For the text-containing cell, return its midpoint in [x, y] coordinate format. 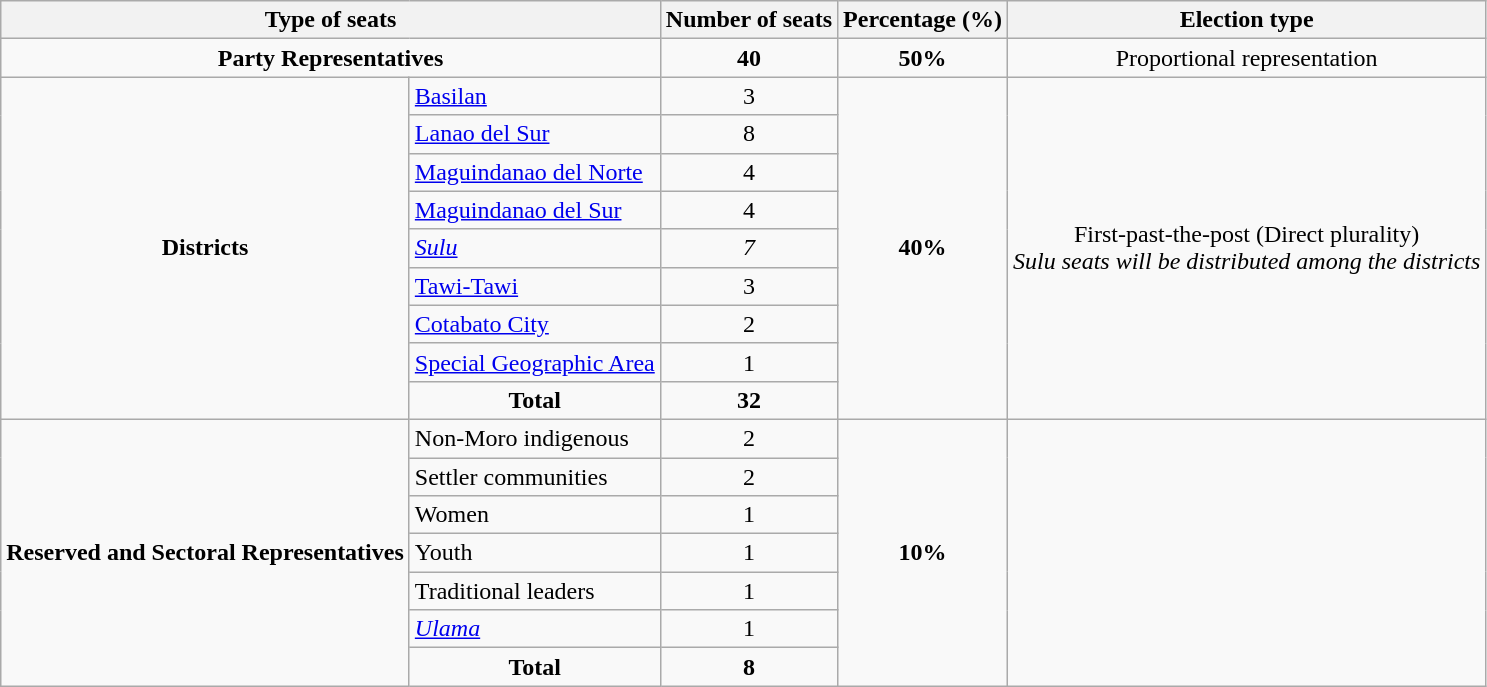
32 [748, 400]
Special Geographic Area [534, 362]
40 [748, 58]
Settler communities [534, 477]
Basilan [534, 96]
Ulama [534, 629]
Traditional leaders [534, 591]
Number of seats [748, 20]
Type of seats [331, 20]
Youth [534, 553]
Reserved and Sectoral Representatives [206, 552]
10% [923, 552]
Percentage (%) [923, 20]
Tawi-Tawi [534, 286]
First-past-the-post (Direct plurality)Sulu seats will be distributed among the districts [1246, 248]
Maguindanao del Norte [534, 172]
Election type [1246, 20]
Non-Moro indigenous [534, 438]
Women [534, 515]
Proportional representation [1246, 58]
50% [923, 58]
Lanao del Sur [534, 134]
Sulu [534, 248]
Cotabato City [534, 324]
7 [748, 248]
40% [923, 248]
Maguindanao del Sur [534, 210]
Districts [206, 248]
Party Representatives [331, 58]
